Scan for the cell matching the given text and deliver its [X, Y] coordinate at center. 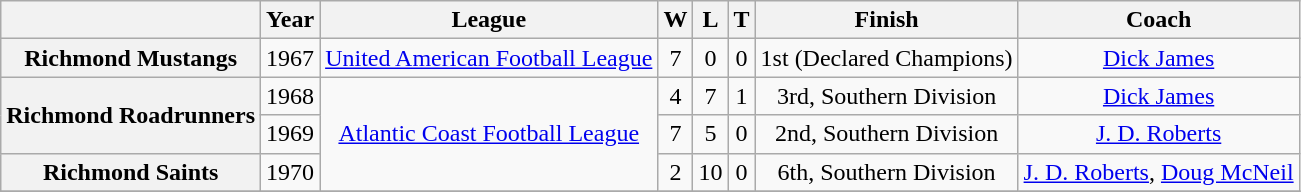
1st (Declared Champions) [886, 58]
10 [710, 172]
United American Football League [489, 58]
2 [676, 172]
1970 [290, 172]
L [710, 20]
4 [676, 96]
W [676, 20]
League [489, 20]
5 [710, 134]
J. D. Roberts, Doug McNeil [1158, 172]
Richmond Saints [131, 172]
2nd, Southern Division [886, 134]
3rd, Southern Division [886, 96]
Finish [886, 20]
1968 [290, 96]
Richmond Roadrunners [131, 115]
6th, Southern Division [886, 172]
Atlantic Coast Football League [489, 134]
1 [742, 96]
1969 [290, 134]
Coach [1158, 20]
1967 [290, 58]
Richmond Mustangs [131, 58]
J. D. Roberts [1158, 134]
T [742, 20]
Year [290, 20]
